For the text-containing cell, return its midpoint in (x, y) coordinate format. 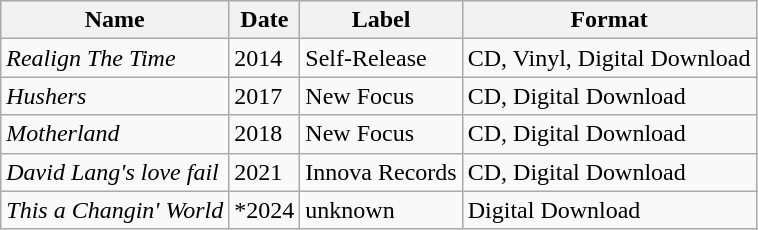
unknown (381, 210)
2021 (264, 172)
David Lang's love fail (115, 172)
Format (609, 20)
2017 (264, 96)
Realign The Time (115, 58)
Motherland (115, 134)
CD, Vinyl, Digital Download (609, 58)
Name (115, 20)
Self-Release (381, 58)
Digital Download (609, 210)
2014 (264, 58)
*2024 (264, 210)
This a Changin' World (115, 210)
2018 (264, 134)
Label (381, 20)
Innova Records (381, 172)
Hushers (115, 96)
Date (264, 20)
